Output the [x, y] coordinate of the center of the cell containing the given text.  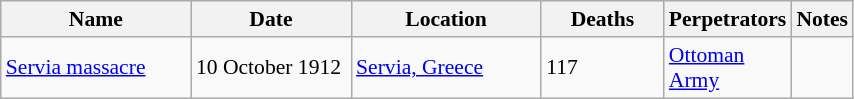
Location [446, 19]
Servia massacre [96, 68]
Ottoman Army [728, 68]
10 October 1912 [271, 68]
Deaths [602, 19]
Name [96, 19]
117 [602, 68]
Servia, Greece [446, 68]
Perpetrators [728, 19]
Notes [822, 19]
Date [271, 19]
